Pinpoint the cell where the given text exists, returning its [x, y] midpoint coordinate. 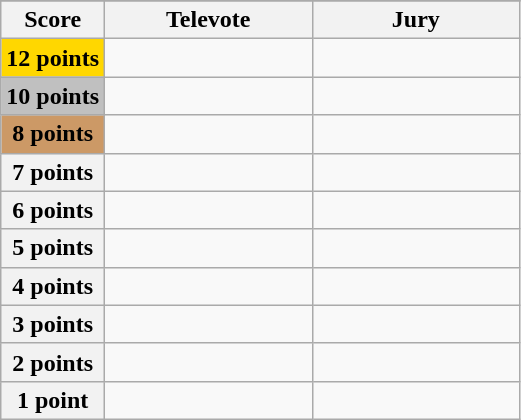
1 point [53, 400]
7 points [53, 172]
6 points [53, 210]
Televote [209, 20]
10 points [53, 96]
12 points [53, 58]
2 points [53, 362]
Score [53, 20]
4 points [53, 286]
3 points [53, 324]
8 points [53, 134]
5 points [53, 248]
Jury [416, 20]
